Return [x, y] of the center of cell containing provided text 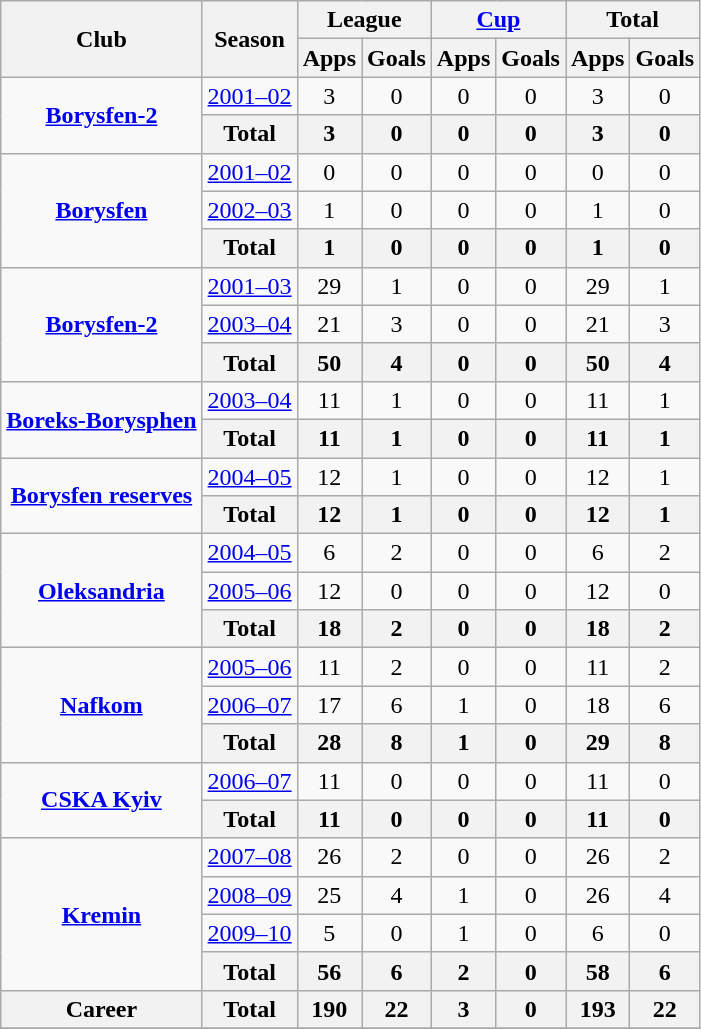
Nafkom [102, 705]
2008–09 [250, 895]
190 [329, 1009]
193 [598, 1009]
Borysfen [102, 210]
Borysfen reserves [102, 496]
58 [598, 971]
Club [102, 39]
25 [329, 895]
Oleksandria [102, 591]
Cup [498, 20]
28 [329, 743]
5 [329, 933]
Season [250, 39]
Kremin [102, 914]
League [364, 20]
CSKA Kyiv [102, 800]
Career [102, 1009]
56 [329, 971]
17 [329, 705]
2002–03 [250, 210]
2007–08 [250, 857]
Boreks-Borysphen [102, 419]
2009–10 [250, 933]
2001–03 [250, 286]
